Provide the (X, Y) coordinate of the cell's center where the given text is located.  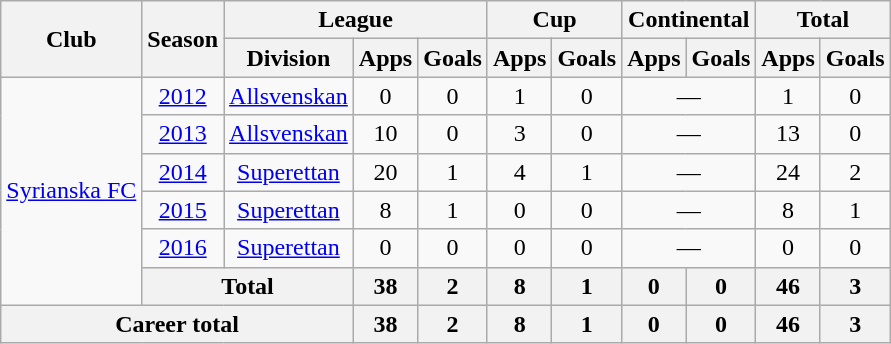
10 (385, 134)
20 (385, 172)
Syrianska FC (72, 191)
2012 (183, 96)
Cup (554, 20)
Continental (689, 20)
2014 (183, 172)
13 (788, 134)
2013 (183, 134)
4 (519, 172)
Division (289, 58)
League (356, 20)
Season (183, 39)
24 (788, 172)
Career total (178, 324)
2015 (183, 210)
Club (72, 39)
2016 (183, 248)
